Return the [X, Y] coordinate for the center point of the cell that contains the specified text.  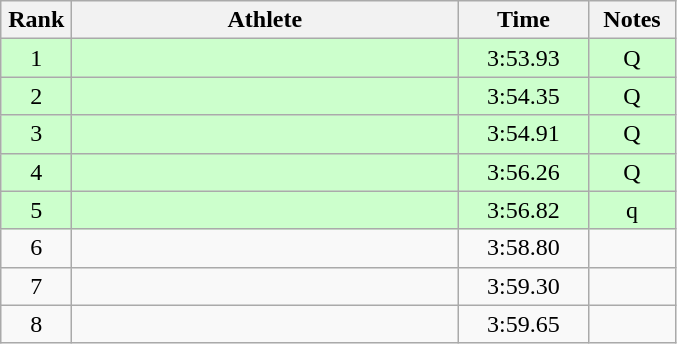
Time [524, 20]
6 [36, 248]
Rank [36, 20]
3:53.93 [524, 58]
Athlete [265, 20]
4 [36, 172]
2 [36, 96]
q [632, 210]
3:54.91 [524, 134]
7 [36, 286]
3:59.65 [524, 324]
3:54.35 [524, 96]
3 [36, 134]
Notes [632, 20]
1 [36, 58]
3:56.82 [524, 210]
3:59.30 [524, 286]
5 [36, 210]
8 [36, 324]
3:56.26 [524, 172]
3:58.80 [524, 248]
